Determine the [x, y] coordinate at the center of the cell enclosing the given text.  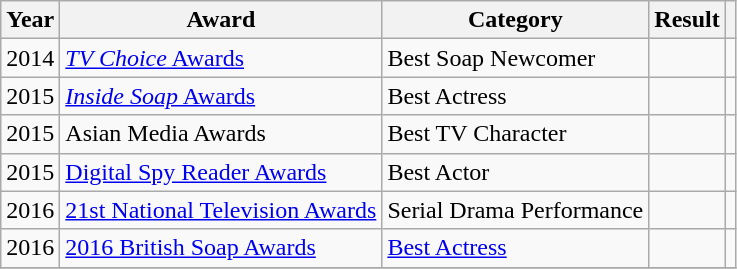
Best TV Character [516, 134]
Asian Media Awards [221, 134]
Award [221, 20]
Best Actor [516, 172]
Serial Drama Performance [516, 210]
2016 British Soap Awards [221, 248]
Digital Spy Reader Awards [221, 172]
Category [516, 20]
21st National Television Awards [221, 210]
Best Soap Newcomer [516, 58]
Inside Soap Awards [221, 96]
2014 [30, 58]
TV Choice Awards [221, 58]
Year [30, 20]
Result [687, 20]
